Return [x, y] of the center of cell containing provided text 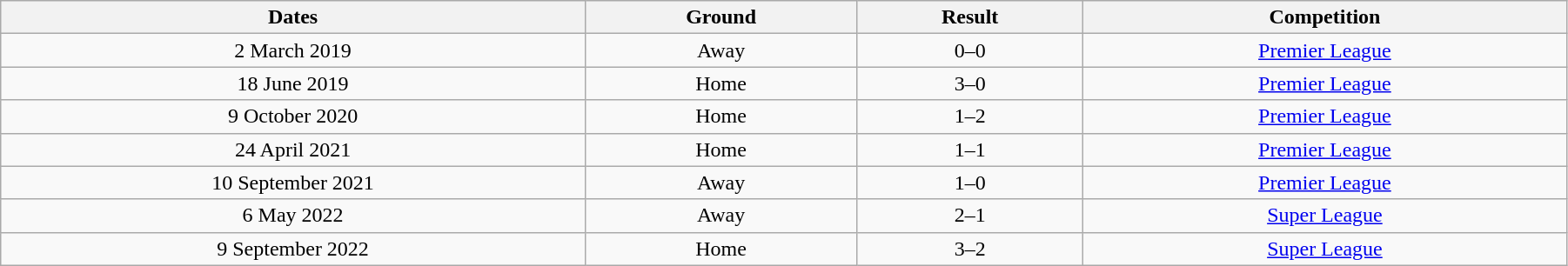
0–0 [970, 50]
3–2 [970, 249]
3–0 [970, 83]
1–1 [970, 150]
1–2 [970, 116]
6 May 2022 [293, 216]
9 September 2022 [293, 249]
Competition [1324, 17]
Result [970, 17]
24 April 2021 [293, 150]
18 June 2019 [293, 83]
9 October 2020 [293, 116]
10 September 2021 [293, 183]
1–0 [970, 183]
Dates [293, 17]
2–1 [970, 216]
Ground [720, 17]
2 March 2019 [293, 50]
